From the cell containing the given text, extract its center point as [x, y] coordinate. 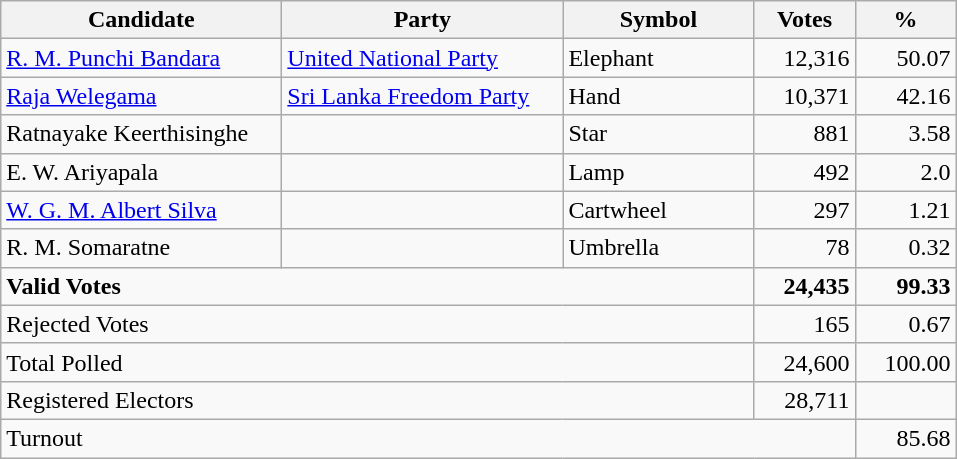
Ratnayake Keerthisinghe [142, 134]
Umbrella [658, 248]
28,711 [804, 400]
Elephant [658, 58]
24,600 [804, 362]
E. W. Ariyapala [142, 172]
0.67 [906, 324]
881 [804, 134]
50.07 [906, 58]
10,371 [804, 96]
3.58 [906, 134]
99.33 [906, 286]
Cartwheel [658, 210]
24,435 [804, 286]
Registered Electors [378, 400]
Sri Lanka Freedom Party [422, 96]
United National Party [422, 58]
Turnout [428, 438]
Star [658, 134]
100.00 [906, 362]
W. G. M. Albert Silva [142, 210]
Total Polled [378, 362]
Symbol [658, 20]
Valid Votes [378, 286]
Hand [658, 96]
78 [804, 248]
0.32 [906, 248]
Candidate [142, 20]
R. M. Somaratne [142, 248]
Rejected Votes [378, 324]
Lamp [658, 172]
% [906, 20]
1.21 [906, 210]
42.16 [906, 96]
Party [422, 20]
297 [804, 210]
492 [804, 172]
2.0 [906, 172]
12,316 [804, 58]
165 [804, 324]
Raja Welegama [142, 96]
Votes [804, 20]
R. M. Punchi Bandara [142, 58]
85.68 [906, 438]
